Scan for the cell matching the given text and deliver its [X, Y] coordinate at center. 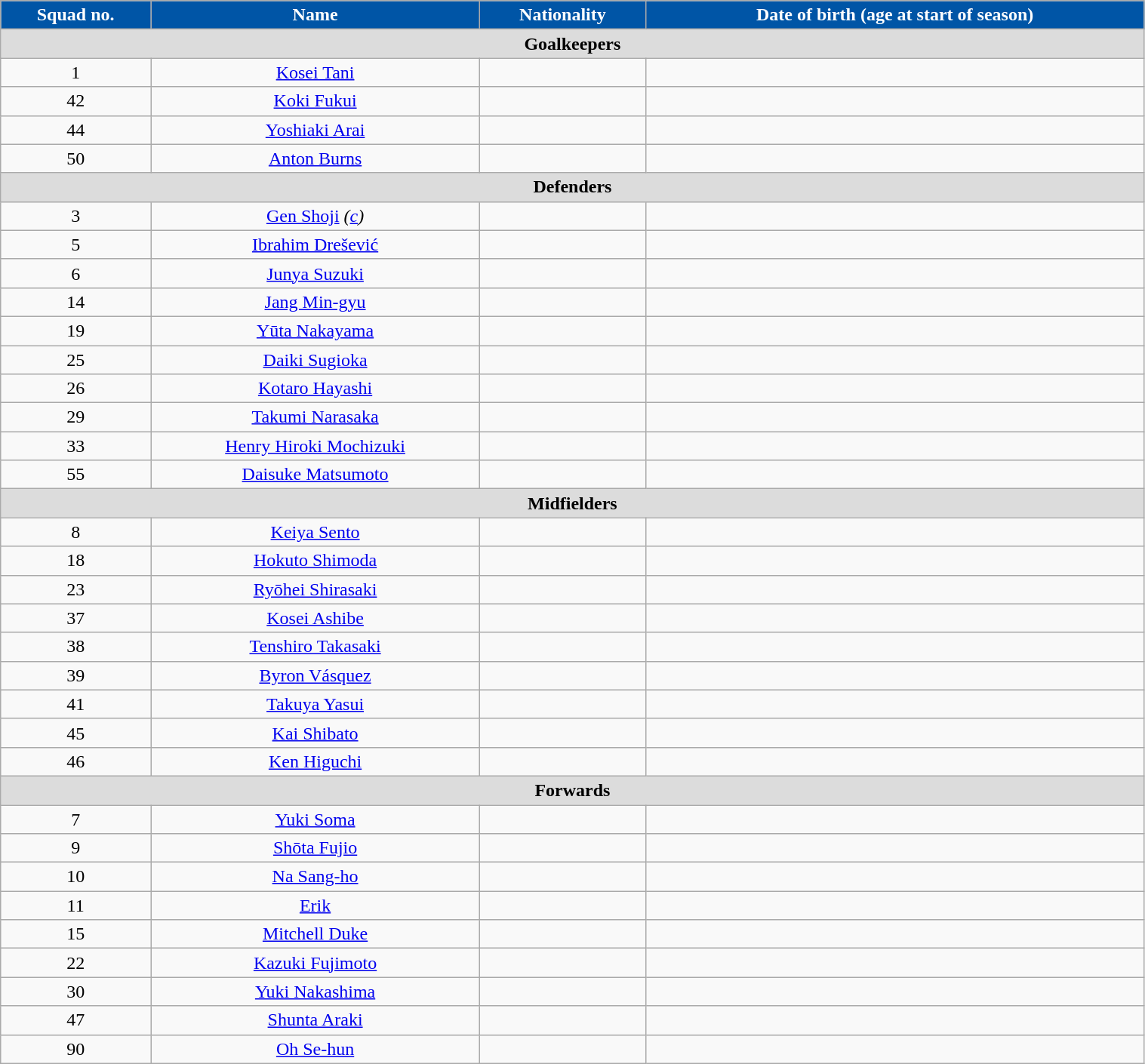
Anton Burns [315, 158]
Goalkeepers [572, 44]
Nationality [563, 15]
55 [75, 475]
6 [75, 273]
Kai Shibato [315, 733]
Squad no. [75, 15]
Kosei Ashibe [315, 618]
Koki Fukui [315, 101]
Oh Se-hun [315, 1049]
Byron Vásquez [315, 675]
25 [75, 360]
8 [75, 532]
45 [75, 733]
Hokuto Shimoda [315, 561]
Gen Shoji (c) [315, 216]
Midfielders [572, 503]
90 [75, 1049]
Daiki Sugioka [315, 360]
3 [75, 216]
26 [75, 389]
29 [75, 417]
Takuya Yasui [315, 704]
23 [75, 589]
Yuki Nakashima [315, 992]
19 [75, 331]
15 [75, 934]
37 [75, 618]
Jang Min-gyu [315, 302]
Na Sang-ho [315, 877]
Keiya Sento [315, 532]
11 [75, 906]
22 [75, 963]
41 [75, 704]
Defenders [572, 187]
Yūta Nakayama [315, 331]
5 [75, 244]
Date of birth (age at start of season) [895, 15]
9 [75, 848]
42 [75, 101]
Ibrahim Drešević [315, 244]
39 [75, 675]
Shunta Araki [315, 1020]
Shōta Fujio [315, 848]
Ken Higuchi [315, 761]
Yoshiaki Arai [315, 130]
Tenshiro Takasaki [315, 647]
1 [75, 72]
Junya Suzuki [315, 273]
10 [75, 877]
Kazuki Fujimoto [315, 963]
Daisuke Matsumoto [315, 475]
Forwards [572, 790]
30 [75, 992]
Takumi Narasaka [315, 417]
Henry Hiroki Mochizuki [315, 446]
47 [75, 1020]
38 [75, 647]
Kosei Tani [315, 72]
Yuki Soma [315, 819]
Erik [315, 906]
Name [315, 15]
50 [75, 158]
Kotaro Hayashi [315, 389]
7 [75, 819]
44 [75, 130]
Ryōhei Shirasaki [315, 589]
46 [75, 761]
18 [75, 561]
14 [75, 302]
Mitchell Duke [315, 934]
33 [75, 446]
